Scan for the cell matching the given text and deliver its [x, y] coordinate at center. 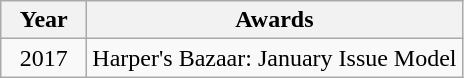
Awards [274, 20]
Year [44, 20]
2017 [44, 58]
Harper's Bazaar: January Issue Model [274, 58]
